For the text-containing cell, return its midpoint in [x, y] coordinate format. 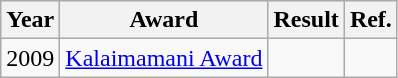
2009 [30, 58]
Award [164, 20]
Year [30, 20]
Result [306, 20]
Kalaimamani Award [164, 58]
Ref. [370, 20]
